Output the [x, y] coordinate of the center of the cell containing the given text.  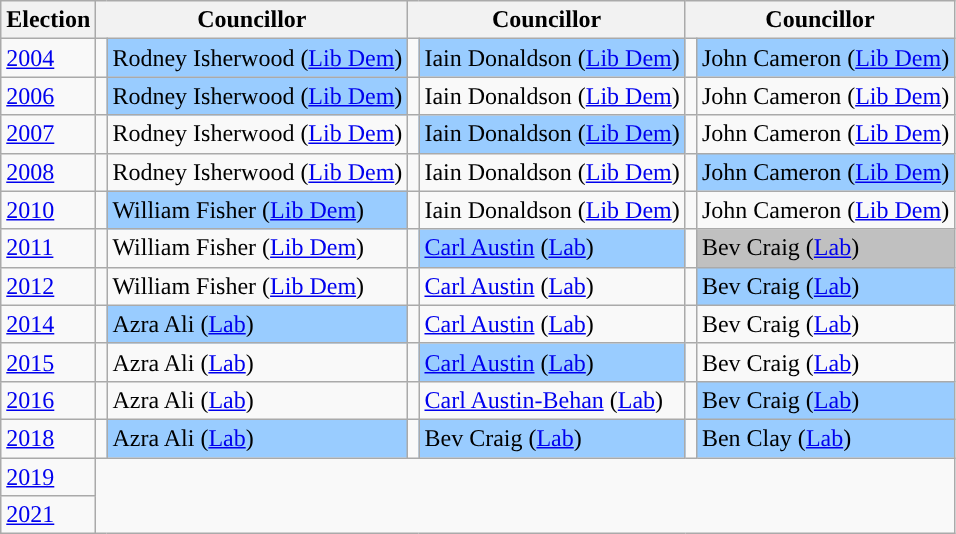
2012 [48, 286]
2007 [48, 134]
2019 [48, 477]
2021 [48, 515]
Election [48, 20]
2008 [48, 172]
2006 [48, 96]
2016 [48, 400]
2018 [48, 438]
2004 [48, 58]
2015 [48, 362]
Ben Clay (Lab) [825, 438]
2010 [48, 210]
2014 [48, 324]
2011 [48, 248]
Carl Austin-Behan (Lab) [552, 400]
